Return [x, y] of the center of cell containing provided text 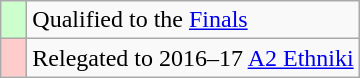
Relegated to 2016–17 A2 Ethniki [193, 58]
Qualified to the Finals [193, 20]
